For the text-containing cell, return its midpoint in [x, y] coordinate format. 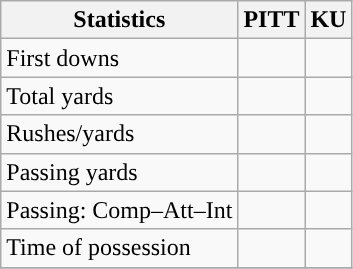
Rushes/yards [120, 134]
PITT [272, 20]
Passing yards [120, 172]
Time of possession [120, 248]
Total yards [120, 96]
First downs [120, 58]
Passing: Comp–Att–Int [120, 210]
Statistics [120, 20]
KU [328, 20]
